Find where the given text appears and provide that cell's center as [x, y] coordinate. 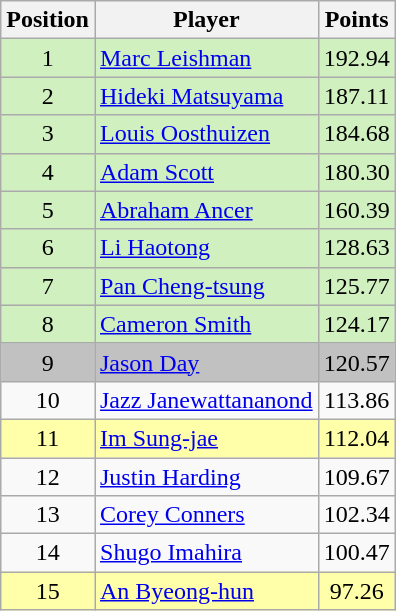
3 [48, 134]
109.67 [356, 477]
97.26 [356, 591]
15 [48, 591]
124.17 [356, 324]
Position [48, 20]
Marc Leishman [206, 58]
120.57 [356, 362]
Hideki Matsuyama [206, 96]
5 [48, 210]
9 [48, 362]
113.86 [356, 400]
An Byeong-hun [206, 591]
14 [48, 553]
160.39 [356, 210]
187.11 [356, 96]
128.63 [356, 248]
10 [48, 400]
100.47 [356, 553]
Jason Day [206, 362]
180.30 [356, 172]
Abraham Ancer [206, 210]
Player [206, 20]
112.04 [356, 438]
13 [48, 515]
192.94 [356, 58]
6 [48, 248]
7 [48, 286]
Points [356, 20]
Li Haotong [206, 248]
2 [48, 96]
Justin Harding [206, 477]
12 [48, 477]
11 [48, 438]
Im Sung-jae [206, 438]
125.77 [356, 286]
1 [48, 58]
102.34 [356, 515]
Cameron Smith [206, 324]
4 [48, 172]
Jazz Janewattananond [206, 400]
Shugo Imahira [206, 553]
Corey Conners [206, 515]
Louis Oosthuizen [206, 134]
Adam Scott [206, 172]
Pan Cheng-tsung [206, 286]
8 [48, 324]
184.68 [356, 134]
